Output the (x, y) coordinate of the center of the cell containing the given text.  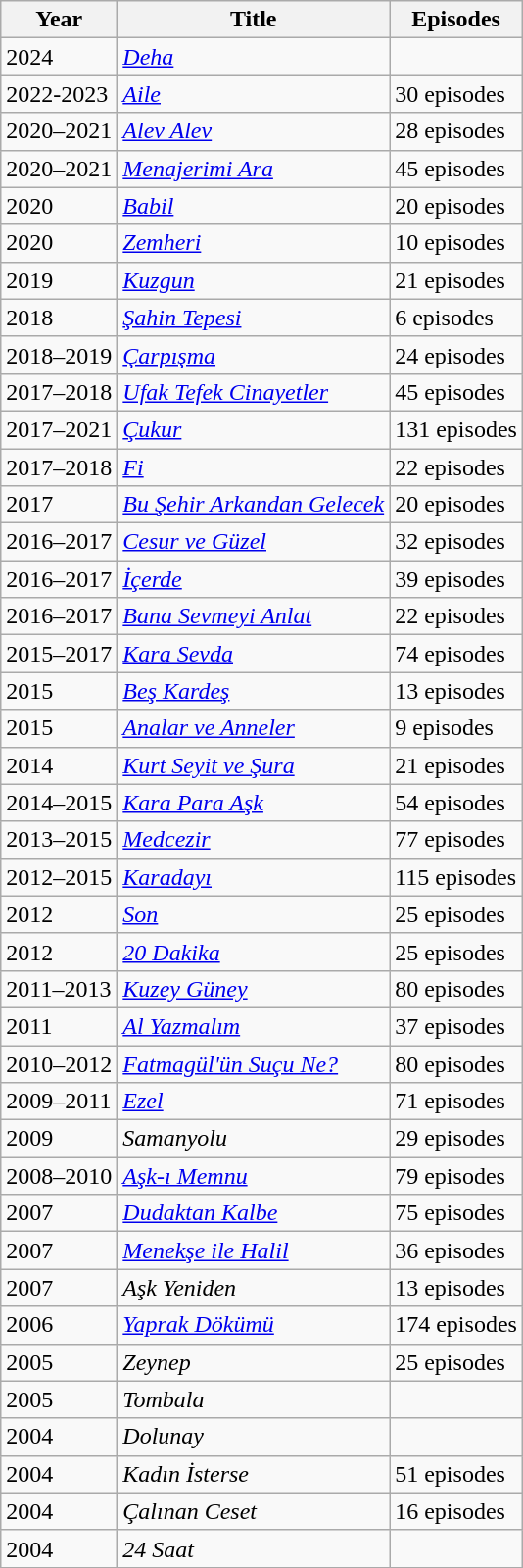
Kara Sevda (254, 654)
Analar ve Anneler (254, 728)
Alev Alev (254, 131)
Kurt Seyit ve Şura (254, 765)
20 Dakika (254, 952)
Yaprak Dökümü (254, 1325)
2009 (59, 1139)
Karadayı (254, 877)
9 episodes (456, 728)
71 episodes (456, 1102)
Al Yazmalım (254, 1026)
2011–2013 (59, 989)
74 episodes (456, 654)
Menajerimi Ara (254, 169)
Kuzey Güney (254, 989)
Kuzgun (254, 280)
51 episodes (456, 1474)
75 episodes (456, 1213)
2019 (59, 280)
2017 (59, 505)
2009–2011 (59, 1102)
Beş Kardeş (254, 691)
2011 (59, 1026)
Babil (254, 206)
Ezel (254, 1102)
Kadın İsterse (254, 1474)
Çalınan Ceset (254, 1511)
30 episodes (456, 94)
Son (254, 914)
2006 (59, 1325)
2014–2015 (59, 803)
131 episodes (456, 429)
28 episodes (456, 131)
54 episodes (456, 803)
115 episodes (456, 877)
2012–2015 (59, 877)
Aşk-ı Memnu (254, 1176)
79 episodes (456, 1176)
2015–2017 (59, 654)
39 episodes (456, 579)
Zemheri (254, 243)
2010–2012 (59, 1063)
2024 (59, 57)
77 episodes (456, 840)
Ufak Tefek Cinayetler (254, 392)
Bu Şehir Arkandan Gelecek (254, 505)
24 episodes (456, 355)
Çarpışma (254, 355)
36 episodes (456, 1250)
Medcezir (254, 840)
2017–2021 (59, 429)
Aşk Yeniden (254, 1288)
Aile (254, 94)
Year (59, 20)
37 episodes (456, 1026)
Menekşe ile Halil (254, 1250)
2014 (59, 765)
Samanyolu (254, 1139)
Dudaktan Kalbe (254, 1213)
Title (254, 20)
Kara Para Aşk (254, 803)
2008–2010 (59, 1176)
Deha (254, 57)
16 episodes (456, 1511)
Şahin Tepesi (254, 318)
Fi (254, 467)
24 Saat (254, 1548)
Episodes (456, 20)
Fatmagül'ün Suçu Ne? (254, 1063)
29 episodes (456, 1139)
2013–2015 (59, 840)
Bana Sevmeyi Anlat (254, 616)
32 episodes (456, 542)
Çukur (254, 429)
174 episodes (456, 1325)
Dolunay (254, 1437)
6 episodes (456, 318)
2022-2023 (59, 94)
Cesur ve Güzel (254, 542)
İçerde (254, 579)
Tombala (254, 1399)
10 episodes (456, 243)
2018–2019 (59, 355)
Zeynep (254, 1362)
2018 (59, 318)
